Output the [x, y] coordinate of the center of the cell containing the given text.  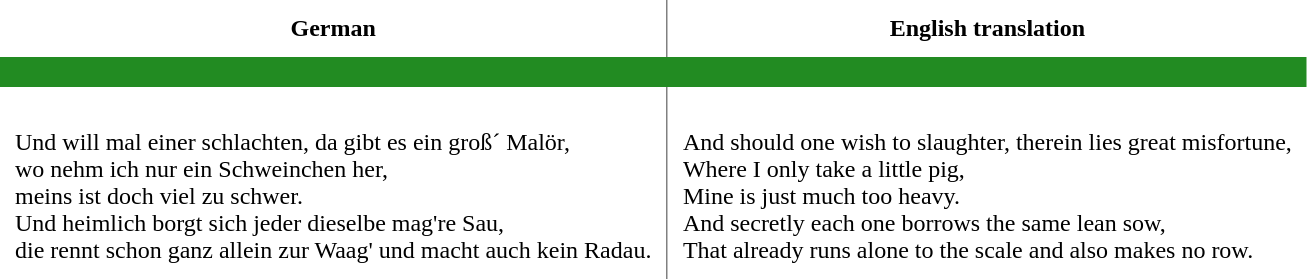
German [334, 28]
English translation [987, 28]
